Return the [x, y] coordinate for the center point of the cell that contains the specified text.  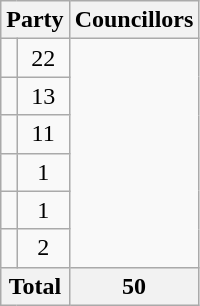
Total [35, 286]
11 [43, 134]
50 [134, 286]
22 [43, 58]
Party [35, 20]
Councillors [134, 20]
2 [43, 248]
13 [43, 96]
